Output the (X, Y) coordinate of the center of the cell containing the given text.  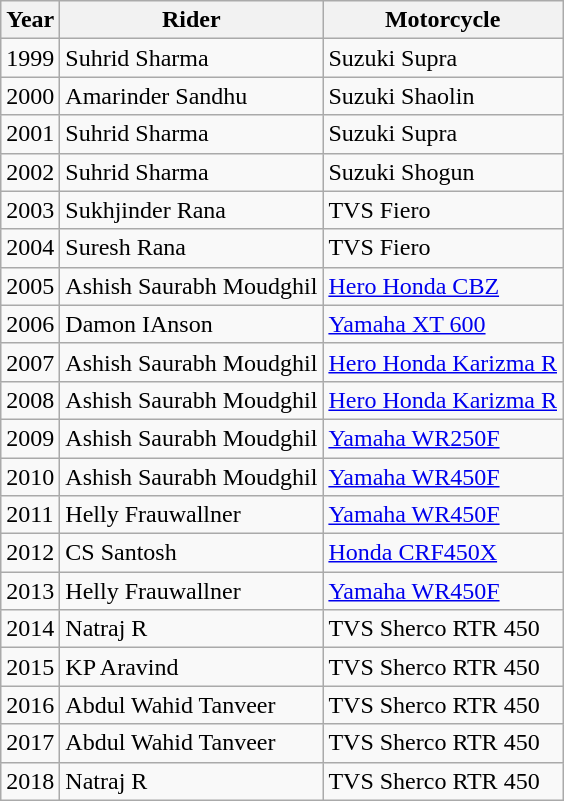
Year (30, 20)
Sukhjinder Rana (192, 210)
Hero Honda CBZ (443, 286)
2001 (30, 134)
CS Santosh (192, 553)
Rider (192, 20)
KP Aravind (192, 667)
2013 (30, 591)
2006 (30, 324)
2017 (30, 743)
2015 (30, 667)
2004 (30, 248)
2008 (30, 400)
2018 (30, 781)
2012 (30, 553)
Motorcycle (443, 20)
Suzuki Shaolin (443, 96)
Damon IAnson (192, 324)
Amarinder Sandhu (192, 96)
2005 (30, 286)
2014 (30, 629)
2016 (30, 705)
Suzuki Shogun (443, 172)
Suresh Rana (192, 248)
2010 (30, 477)
2003 (30, 210)
2002 (30, 172)
Honda CRF450X (443, 553)
Yamaha XT 600 (443, 324)
2000 (30, 96)
2011 (30, 515)
Yamaha WR250F (443, 438)
2009 (30, 438)
1999 (30, 58)
2007 (30, 362)
